Locate the cell with the specified text and output its [X, Y] center coordinate. 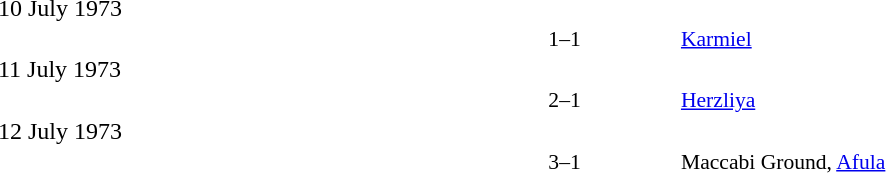
2–1 [564, 100]
1–1 [564, 38]
